Identify which cell holds the provided text, then report its [X, Y] central coordinate. 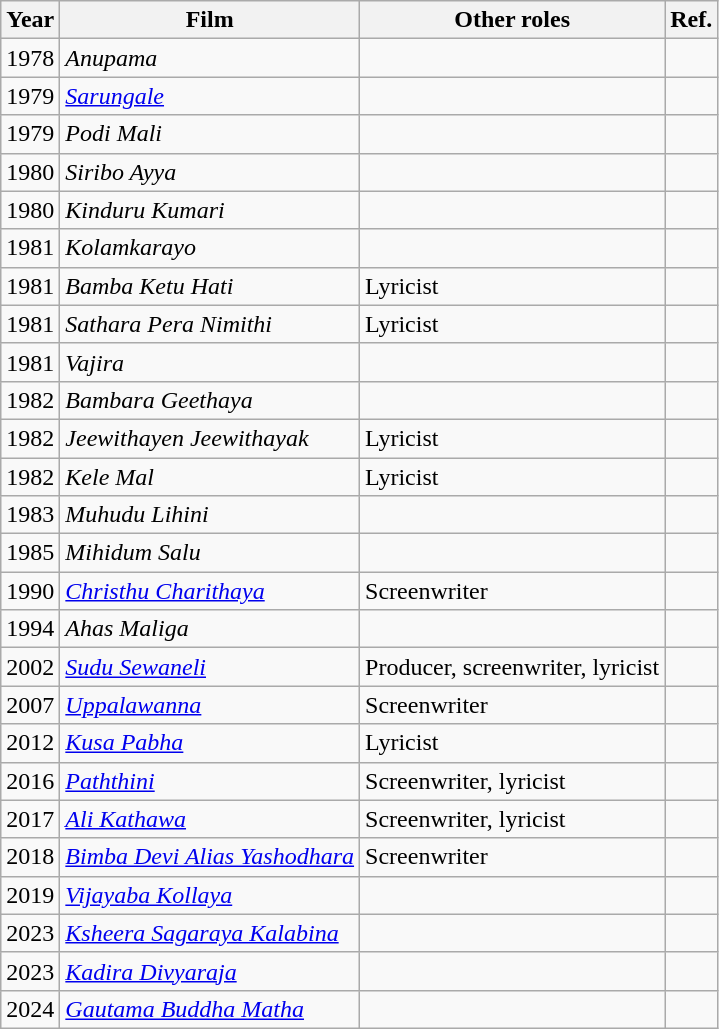
Kusa Pabha [210, 743]
Kadira Divyaraja [210, 971]
Bamba Ketu Hati [210, 286]
Kele Mal [210, 477]
Year [30, 20]
Vijayaba Kollaya [210, 895]
2012 [30, 743]
Sathara Pera Nimithi [210, 324]
Jeewithayen Jeewithayak [210, 438]
Vajira [210, 362]
2017 [30, 819]
1985 [30, 553]
Bimba Devi Alias Yashodhara [210, 857]
Sudu Sewaneli [210, 667]
Bambara Geethaya [210, 400]
Sarungale [210, 96]
2024 [30, 1009]
Kinduru Kumari [210, 210]
Siribo Ayya [210, 172]
1983 [30, 515]
Uppalawanna [210, 705]
1994 [30, 629]
Ahas Maliga [210, 629]
Anupama [210, 58]
Podi Mali [210, 134]
2019 [30, 895]
Christhu Charithaya [210, 591]
Ksheera Sagaraya Kalabina [210, 933]
1978 [30, 58]
Gautama Buddha Matha [210, 1009]
2016 [30, 781]
Other roles [512, 20]
Kolamkarayo [210, 248]
2002 [30, 667]
Producer, screenwriter, lyricist [512, 667]
Film [210, 20]
Ali Kathawa [210, 819]
2018 [30, 857]
Ref. [692, 20]
2007 [30, 705]
Muhudu Lihini [210, 515]
1990 [30, 591]
Paththini [210, 781]
Mihidum Salu [210, 553]
